Scan for the cell matching the given text and deliver its (x, y) coordinate at center. 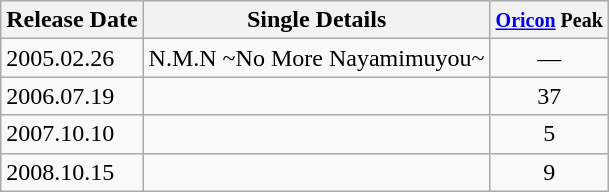
— (549, 58)
2006.07.19 (72, 96)
Release Date (72, 20)
Oricon Peak (549, 20)
N.M.N ~No More Nayamimuyou~ (316, 58)
37 (549, 96)
2005.02.26 (72, 58)
Single Details (316, 20)
9 (549, 172)
2007.10.10 (72, 134)
5 (549, 134)
2008.10.15 (72, 172)
